Determine the [X, Y] coordinate at the center of the cell enclosing the given text.  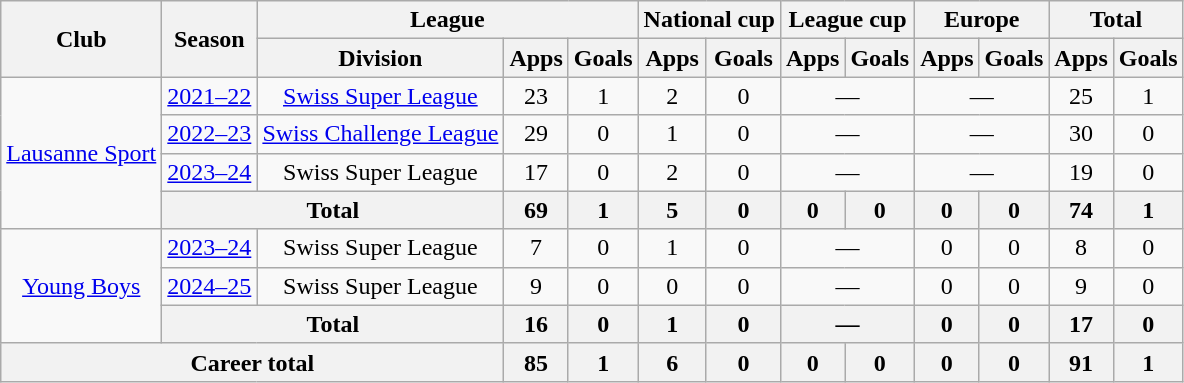
69 [536, 210]
7 [536, 248]
19 [1081, 172]
85 [536, 362]
National cup [709, 20]
Europe [982, 20]
Young Boys [82, 286]
5 [672, 210]
2024–25 [210, 286]
Career total [252, 362]
6 [672, 362]
74 [1081, 210]
2022–23 [210, 134]
Lausanne Sport [82, 153]
8 [1081, 248]
2021–22 [210, 96]
16 [536, 324]
League cup [847, 20]
91 [1081, 362]
29 [536, 134]
30 [1081, 134]
Swiss Challenge League [380, 134]
25 [1081, 96]
23 [536, 96]
Club [82, 39]
League [448, 20]
Season [210, 39]
Division [380, 58]
